For the text-containing cell, return its midpoint in (x, y) coordinate format. 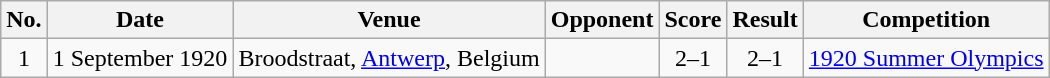
Opponent (602, 20)
Broodstraat, Antwerp, Belgium (389, 58)
Result (765, 20)
No. (24, 20)
Date (140, 20)
Score (693, 20)
Competition (926, 20)
1920 Summer Olympics (926, 58)
1 (24, 58)
Venue (389, 20)
1 September 1920 (140, 58)
